Determine the [x, y] coordinate at the center of the cell enclosing the given text.  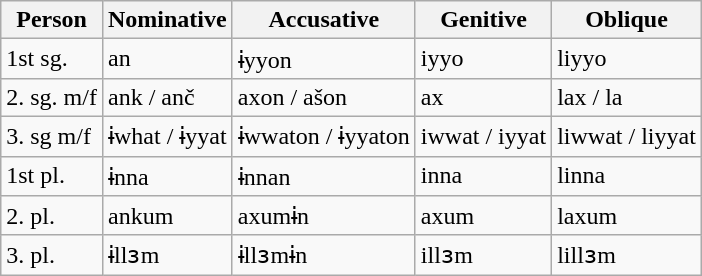
ank / anč [167, 97]
Person [52, 20]
ax [483, 97]
lax / la [627, 97]
iwwat / iyyat [483, 136]
ɨwhat / ɨyyat [167, 136]
3. pl. [52, 255]
Genitive [483, 20]
2. pl. [52, 216]
ankum [167, 216]
axumɨn [324, 216]
1st sg. [52, 59]
Nominative [167, 20]
axon / ašon [324, 97]
inna [483, 176]
lillɜm [627, 255]
3. sg m/f [52, 136]
illɜm [483, 255]
ɨnnan [324, 176]
liwwat / liyyat [627, 136]
axum [483, 216]
Accusative [324, 20]
iyyo [483, 59]
ɨyyon [324, 59]
ɨllɜmɨn [324, 255]
liyyo [627, 59]
ɨwwaton / ɨyyaton [324, 136]
2. sg. m/f [52, 97]
ɨllɜm [167, 255]
an [167, 59]
linna [627, 176]
laxum [627, 216]
ɨnna [167, 176]
Oblique [627, 20]
1st pl. [52, 176]
